For the text-containing cell, return its midpoint in (x, y) coordinate format. 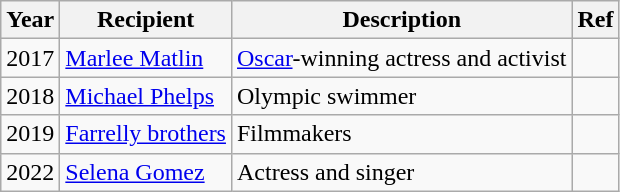
2017 (30, 58)
Filmmakers (401, 134)
Selena Gomez (146, 172)
Year (30, 20)
Actress and singer (401, 172)
Ref (596, 20)
Farrelly brothers (146, 134)
Oscar-winning actress and activist (401, 58)
2019 (30, 134)
Michael Phelps (146, 96)
Recipient (146, 20)
Marlee Matlin (146, 58)
Olympic swimmer (401, 96)
2022 (30, 172)
2018 (30, 96)
Description (401, 20)
